Return the (x, y) coordinate for the center point of the cell that contains the specified text.  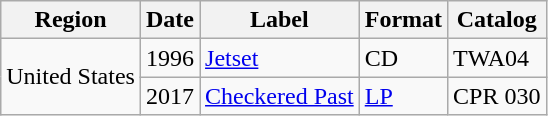
Format (403, 20)
CD (403, 58)
Label (280, 20)
2017 (170, 96)
Checkered Past (280, 96)
Catalog (497, 20)
Jetset (280, 58)
Region (71, 20)
Date (170, 20)
TWA04 (497, 58)
CPR 030 (497, 96)
LP (403, 96)
1996 (170, 58)
United States (71, 77)
